Identify which cell holds the provided text, then report its (X, Y) central coordinate. 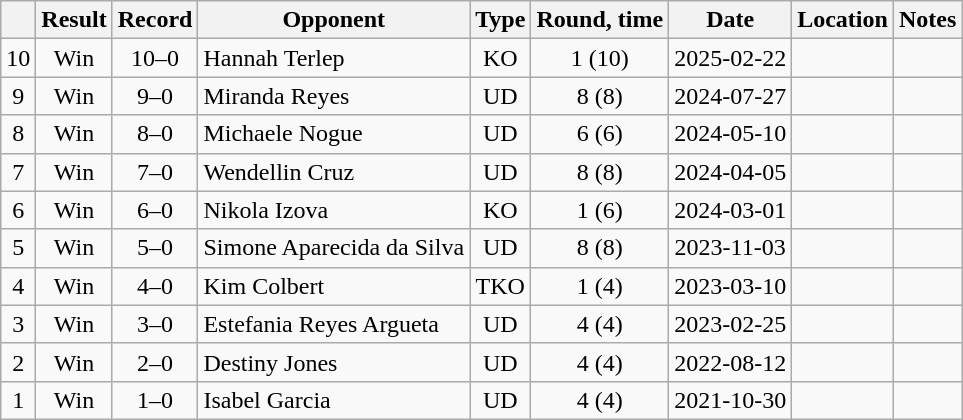
Miranda Reyes (334, 96)
2021-10-30 (730, 400)
4–0 (155, 286)
1–0 (155, 400)
Opponent (334, 20)
2 (18, 362)
8–0 (155, 134)
Location (843, 20)
6 (18, 210)
10–0 (155, 58)
2024-05-10 (730, 134)
4 (18, 286)
9 (18, 96)
1 (4) (600, 286)
Record (155, 20)
3 (18, 324)
Simone Aparecida da Silva (334, 248)
Estefania Reyes Argueta (334, 324)
1 (18, 400)
2024-04-05 (730, 172)
8 (18, 134)
7 (18, 172)
Wendellin Cruz (334, 172)
2023-11-03 (730, 248)
Nikola Izova (334, 210)
Michaele Nogue (334, 134)
5 (18, 248)
2023-02-25 (730, 324)
2023-03-10 (730, 286)
1 (10) (600, 58)
3–0 (155, 324)
Notes (927, 20)
2–0 (155, 362)
6 (6) (600, 134)
TKO (500, 286)
1 (6) (600, 210)
10 (18, 58)
Kim Colbert (334, 286)
Hannah Terlep (334, 58)
2022-08-12 (730, 362)
Round, time (600, 20)
Destiny Jones (334, 362)
Date (730, 20)
2024-07-27 (730, 96)
2025-02-22 (730, 58)
5–0 (155, 248)
9–0 (155, 96)
6–0 (155, 210)
7–0 (155, 172)
Result (74, 20)
2024-03-01 (730, 210)
Isabel Garcia (334, 400)
Type (500, 20)
